Locate the cell with the specified text and output its (x, y) center coordinate. 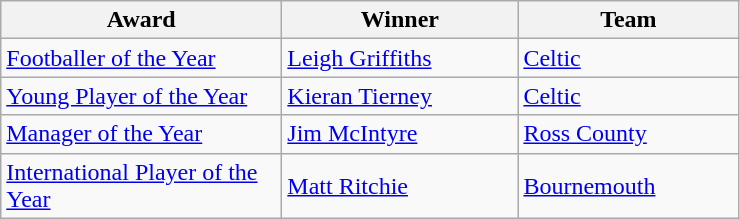
Team (628, 20)
Young Player of the Year (142, 96)
Winner (400, 20)
Ross County (628, 134)
Jim McIntyre (400, 134)
Footballer of the Year (142, 58)
Bournemouth (628, 186)
Leigh Griffiths (400, 58)
International Player of the Year (142, 186)
Manager of the Year (142, 134)
Kieran Tierney (400, 96)
Award (142, 20)
Matt Ritchie (400, 186)
